Extract the [x, y] coordinate from the center of the cell holding the provided text.  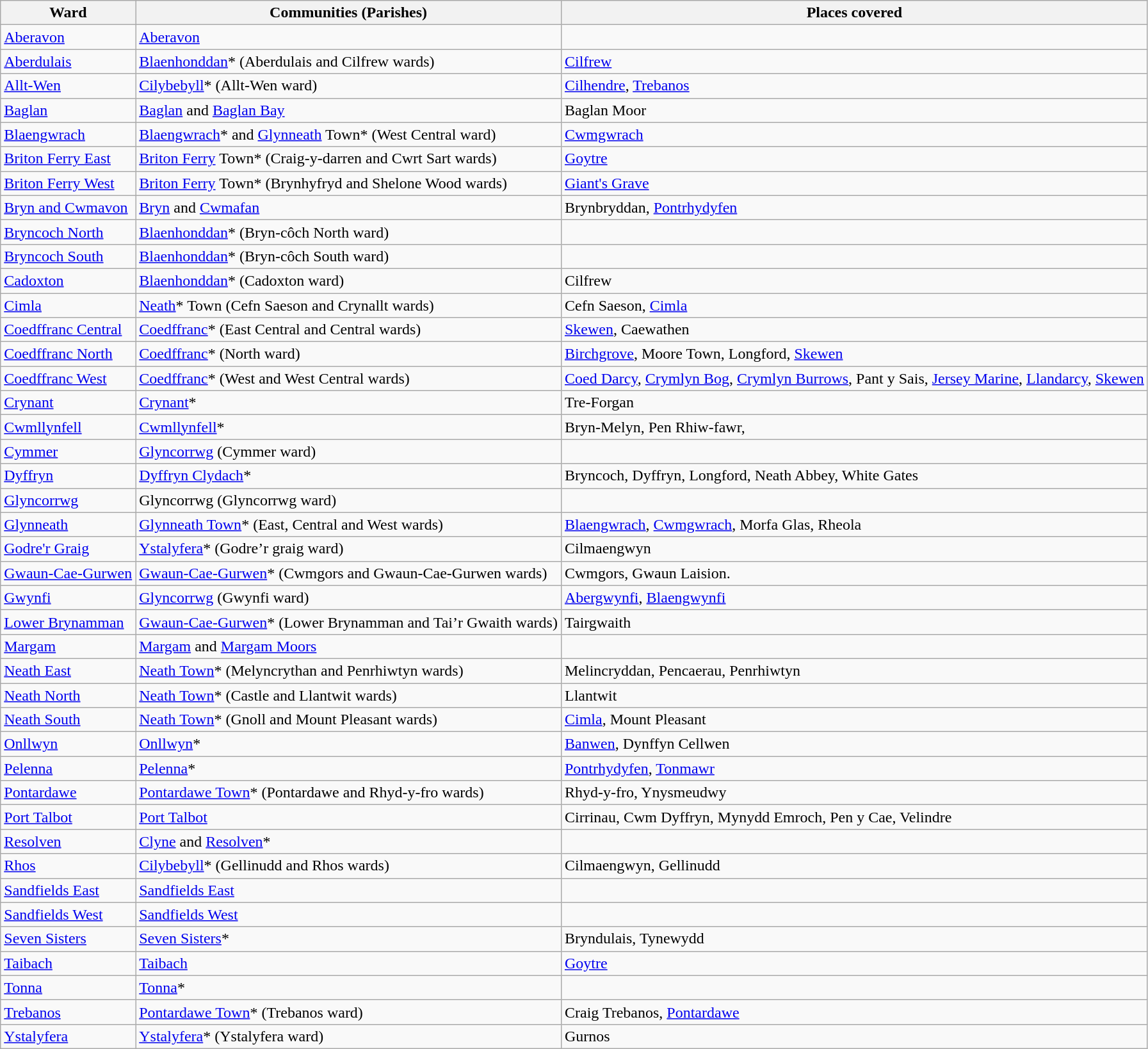
Margam [68, 646]
Glyncorrwg (Gwynfi ward) [348, 598]
Cwmllynfell* [348, 427]
Ystalyfera* (Ystalyfera ward) [348, 1036]
Blaengwrach [68, 134]
Gwaun-Cae-Gurwen* (Lower Brynamman and Tai’r Gwaith wards) [348, 622]
Neath Town* (Melyncrythan and Penrhiwtyn wards) [348, 671]
Gwynfi [68, 598]
Lower Brynamman [68, 622]
Dyffryn [68, 476]
Ystalyfera [68, 1036]
Cymmer [68, 451]
Baglan [68, 110]
Cilmaengwyn, Gellinudd [854, 866]
Allt-Wen [68, 86]
Blaengwrach, Cwmgwrach, Morfa Glas, Rheola [854, 524]
Ystalyfera* (Godre’r graig ward) [348, 549]
Tonna [68, 988]
Seven Sisters* [348, 939]
Coedffranc North [68, 354]
Gwaun-Cae-Gurwen* (Cwmgors and Gwaun-Cae-Gurwen wards) [348, 573]
Briton Ferry East [68, 159]
Clyne and Resolven* [348, 842]
Seven Sisters [68, 939]
Bryncoch North [68, 232]
Cwmllynfell [68, 427]
Tonna* [348, 988]
Banwen, Dynffyn Cellwen [854, 744]
Craig Trebanos, Pontardawe [854, 1012]
Birchgrove, Moore Town, Longford, Skewen [854, 354]
Bryn and Cwmavon [68, 207]
Glyncorrwg (Cymmer ward) [348, 451]
Blaengwrach* and Glynneath Town* (West Central ward) [348, 134]
Tairgwaith [854, 622]
Cilhendre, Trebanos [854, 86]
Dyffryn Clydach* [348, 476]
Blaenhonddan* (Bryn-côch South ward) [348, 256]
Baglan and Baglan Bay [348, 110]
Glynneath [68, 524]
Glyncorrwg [68, 500]
Gurnos [854, 1036]
Crynant* [348, 403]
Rhyd-y-fro, Ynysmeudwy [854, 793]
Pelenna [68, 768]
Bryncoch, Dyffryn, Longford, Neath Abbey, White Gates [854, 476]
Aberdulais [68, 61]
Pontardawe Town* (Trebanos ward) [348, 1012]
Neath* Town (Cefn Saeson and Crynallt wards) [348, 305]
Baglan Moor [854, 110]
Coedffranc West [68, 378]
Briton Ferry Town* (Brynhyfryd and Shelone Wood wards) [348, 183]
Coed Darcy, Crymlyn Bog, Crymlyn Burrows, Pant y Sais, Jersey Marine, Llandarcy, Skewen [854, 378]
Resolven [68, 842]
Bryncoch South [68, 256]
Coedffranc* (North ward) [348, 354]
Cilmaengwyn [854, 549]
Onllwyn* [348, 744]
Llantwit [854, 695]
Glynneath Town* (East, Central and West wards) [348, 524]
Brynbryddan, Pontrhydyfen [854, 207]
Neath Town* (Castle and Llantwit wards) [348, 695]
Coedffranc Central [68, 330]
Cimla, Mount Pleasant [854, 720]
Cadoxton [68, 281]
Trebanos [68, 1012]
Cilybebyll* (Gellinudd and Rhos wards) [348, 866]
Blaenhonddan* (Cadoxton ward) [348, 281]
Godre'r Graig [68, 549]
Cirrinau, Cwm Dyffryn, Mynydd Emroch, Pen y Cae, Velindre [854, 817]
Cefn Saeson, Cimla [854, 305]
Melincryddan, Pencaerau, Penrhiwtyn [854, 671]
Pontardawe [68, 793]
Abergwynfi, Blaengwynfi [854, 598]
Places covered [854, 13]
Neath South [68, 720]
Neath Town* (Gnoll and Mount Pleasant wards) [348, 720]
Bryn-Melyn, Pen Rhiw-fawr, [854, 427]
Communities (Parishes) [348, 13]
Glyncorrwg (Glyncorrwg ward) [348, 500]
Blaenhonddan* (Aberdulais and Cilfrew wards) [348, 61]
Cilybebyll* (Allt-Wen ward) [348, 86]
Onllwyn [68, 744]
Coedffranc* (East Central and Central wards) [348, 330]
Pelenna* [348, 768]
Cimla [68, 305]
Neath East [68, 671]
Cwmgors, Gwaun Laision. [854, 573]
Neath North [68, 695]
Bryndulais, Tynewydd [854, 939]
Pontrhydyfen, Tonmawr [854, 768]
Ward [68, 13]
Briton Ferry Town* (Craig-y-darren and Cwrt Sart wards) [348, 159]
Bryn and Cwmafan [348, 207]
Cwmgwrach [854, 134]
Coedffranc* (West and West Central wards) [348, 378]
Briton Ferry West [68, 183]
Giant's Grave [854, 183]
Rhos [68, 866]
Crynant [68, 403]
Tre-Forgan [854, 403]
Margam and Margam Moors [348, 646]
Pontardawe Town* (Pontardawe and Rhyd-y-fro wards) [348, 793]
Skewen, Caewathen [854, 330]
Gwaun-Cae-Gurwen [68, 573]
Blaenhonddan* (Bryn-côch North ward) [348, 232]
